Identify which cell holds the provided text, then report its (X, Y) central coordinate. 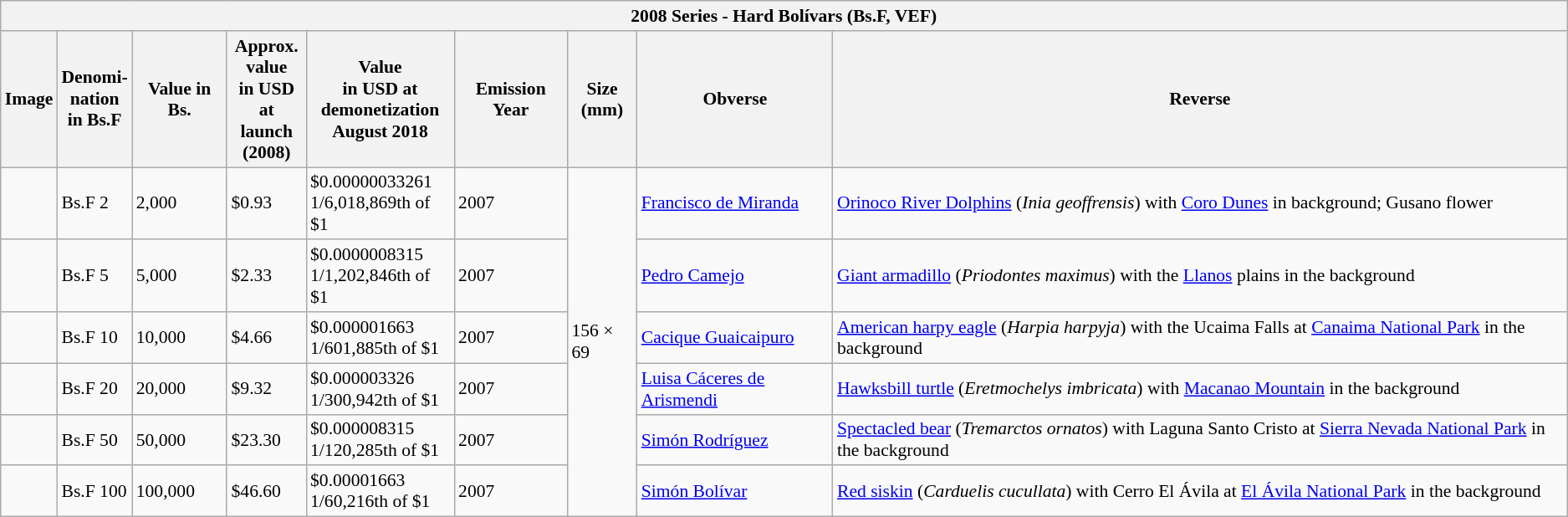
Image (29, 99)
50,000 (180, 440)
Giant armadillo (Priodontes maximus) with the Llanos plains in the background (1200, 276)
5,000 (180, 276)
Hawksbill turtle (Eretmochelys imbricata) with Macanao Mountain in the background (1200, 388)
$0.000016631/60,216th of $1 (380, 492)
$0.0000083151/120,285th of $1 (380, 440)
Bs.F 100 (94, 492)
10,000 (180, 338)
2008 Series - Hard Bolívars (Bs.F, VEF) (784, 16)
Red siskin (Carduelis cucullata) with Cerro El Ávila at El Ávila National Park in the background (1200, 492)
100,000 (180, 492)
Bs.F 5 (94, 276)
Francisco de Miranda (735, 204)
$0.93 (266, 204)
20,000 (180, 388)
Bs.F 2 (94, 204)
Pedro Camejo (735, 276)
American harpy eagle (Harpia harpyja) with the Ucaima Falls at Canaima National Park in the background (1200, 338)
Bs.F 10 (94, 338)
Size(mm) (602, 99)
156 × 69 (602, 342)
Spectacled bear (Tremarctos ornatos) with Laguna Santo Cristo at Sierra Nevada National Park in the background (1200, 440)
$0.0000016631/601,885th of $1 (380, 338)
Valuein USD atdemonetizationAugust 2018 (380, 99)
Orinoco River Dolphins (Inia geoffrensis) with Coro Dunes in background; Gusano flower (1200, 204)
Bs.F 50 (94, 440)
$0.00000083151/1,202,846th of $1 (380, 276)
Luisa Cáceres de Arismendi (735, 388)
Cacique Guaicaipuro (735, 338)
$9.32 (266, 388)
Emission Year (510, 99)
Approx.valuein USDat launch(2008) (266, 99)
Denomi-nationin Bs.F (94, 99)
$23.30 (266, 440)
Simón Rodríguez (735, 440)
$46.60 (266, 492)
$2.33 (266, 276)
Simón Bolívar (735, 492)
$0.0000033261/300,942th of $1 (380, 388)
Value in Bs. (180, 99)
Obverse (735, 99)
$4.66 (266, 338)
2,000 (180, 204)
Bs.F 20 (94, 388)
Reverse (1200, 99)
$0.000000332611/6,018,869th of $1 (380, 204)
